Capture the cell that displays the provided text and extract its (x, y) central coordinate. 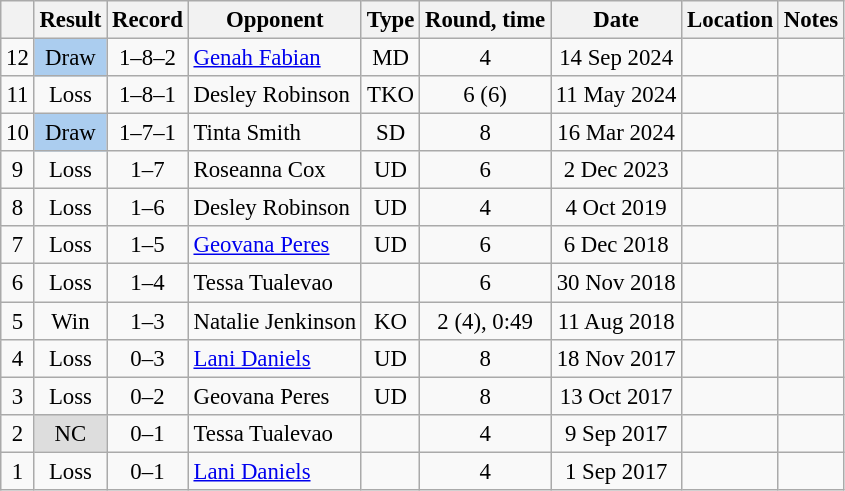
MD (390, 58)
11 May 2024 (616, 95)
Natalie Jenkinson (274, 321)
30 Nov 2018 (616, 283)
2 Dec 2023 (616, 170)
13 Oct 2017 (616, 396)
2 (18, 433)
4 Oct 2019 (616, 208)
0–3 (148, 358)
Result (70, 20)
0–2 (148, 396)
6 (6) (486, 95)
3 (18, 396)
Opponent (274, 20)
Roseanna Cox (274, 170)
16 Mar 2024 (616, 133)
1–8–1 (148, 95)
10 (18, 133)
1–7 (148, 170)
14 Sep 2024 (616, 58)
Genah Fabian (274, 58)
1 Sep 2017 (616, 471)
Notes (810, 20)
2 (4), 0:49 (486, 321)
TKO (390, 95)
9 (18, 170)
SD (390, 133)
Date (616, 20)
1–5 (148, 245)
1–6 (148, 208)
1–7–1 (148, 133)
Location (730, 20)
Type (390, 20)
1–3 (148, 321)
5 (18, 321)
12 (18, 58)
Record (148, 20)
NC (70, 433)
11 (18, 95)
1–8–2 (148, 58)
Round, time (486, 20)
KO (390, 321)
1–4 (148, 283)
18 Nov 2017 (616, 358)
Win (70, 321)
6 Dec 2018 (616, 245)
Tinta Smith (274, 133)
9 Sep 2017 (616, 433)
1 (18, 471)
11 Aug 2018 (616, 321)
7 (18, 245)
